Determine the (x, y) coordinate at the center of the cell enclosing the given text.  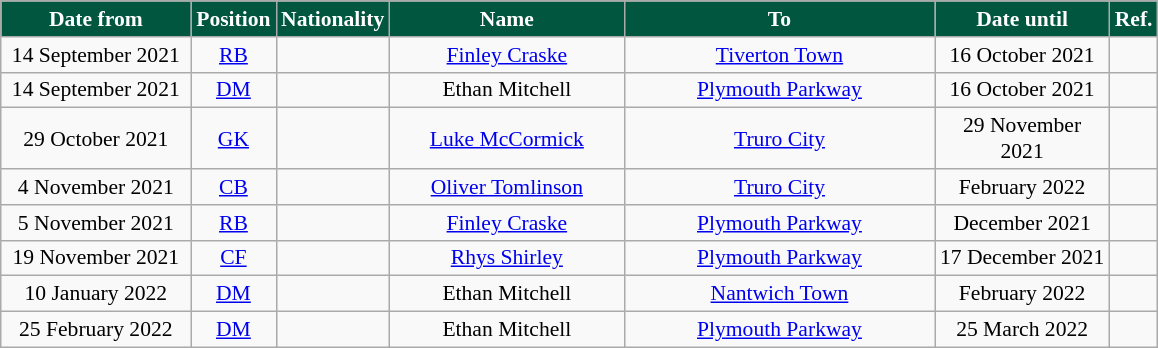
Nantwich Town (779, 294)
Date from (96, 19)
25 February 2022 (96, 330)
29 October 2021 (96, 138)
Oliver Tomlinson (506, 187)
17 December 2021 (1022, 258)
GK (234, 138)
December 2021 (1022, 223)
5 November 2021 (96, 223)
Position (234, 19)
29 November 2021 (1022, 138)
25 March 2022 (1022, 330)
To (779, 19)
CF (234, 258)
19 November 2021 (96, 258)
Rhys Shirley (506, 258)
CB (234, 187)
Ref. (1134, 19)
Date until (1022, 19)
4 November 2021 (96, 187)
Luke McCormick (506, 138)
10 January 2022 (96, 294)
Nationality (332, 19)
Tiverton Town (779, 55)
Name (506, 19)
